For the text-containing cell, return its midpoint in [X, Y] coordinate format. 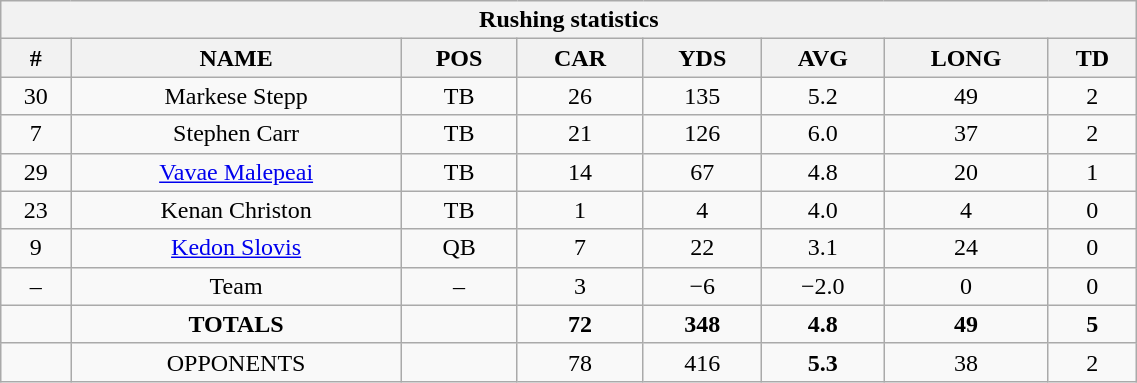
LONG [966, 58]
24 [966, 248]
Kedon Slovis [236, 248]
416 [702, 362]
TD [1092, 58]
CAR [580, 58]
5 [1092, 324]
26 [580, 96]
23 [36, 210]
AVG [822, 58]
4.0 [822, 210]
OPPONENTS [236, 362]
67 [702, 172]
Team [236, 286]
YDS [702, 58]
5.2 [822, 96]
Vavae Malepeai [236, 172]
3.1 [822, 248]
37 [966, 134]
22 [702, 248]
Kenan Christon [236, 210]
38 [966, 362]
Markese Stepp [236, 96]
135 [702, 96]
30 [36, 96]
Stephen Carr [236, 134]
Rushing statistics [569, 20]
3 [580, 286]
−6 [702, 286]
−2.0 [822, 286]
20 [966, 172]
6.0 [822, 134]
9 [36, 248]
21 [580, 134]
78 [580, 362]
5.3 [822, 362]
TOTALS [236, 324]
14 [580, 172]
POS [459, 58]
QB [459, 248]
29 [36, 172]
NAME [236, 58]
# [36, 58]
348 [702, 324]
126 [702, 134]
72 [580, 324]
